Extract the [X, Y] coordinate from the center of the cell holding the provided text.  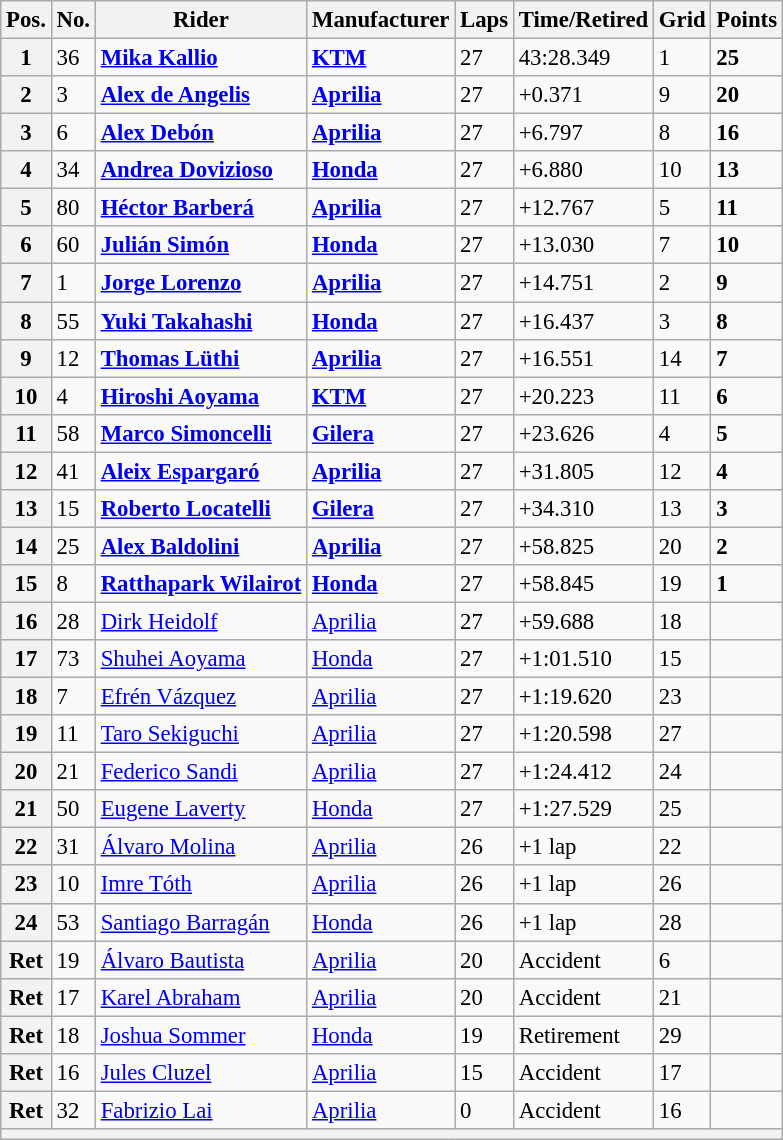
+34.310 [583, 509]
No. [73, 20]
50 [73, 809]
Points [746, 20]
55 [73, 321]
36 [73, 58]
+1:20.598 [583, 734]
29 [682, 1035]
+0.371 [583, 95]
Imre Tóth [200, 885]
Alex Baldolini [200, 546]
43:28.349 [583, 58]
Grid [682, 20]
32 [73, 1110]
Eugene Laverty [200, 809]
+13.030 [583, 245]
Roberto Locatelli [200, 509]
Karel Abraham [200, 997]
+23.626 [583, 433]
+16.551 [583, 358]
+1:19.620 [583, 697]
Julián Simón [200, 245]
+6.797 [583, 133]
Jules Cluzel [200, 1073]
31 [73, 847]
80 [73, 208]
Rider [200, 20]
+6.880 [583, 170]
+58.845 [583, 584]
+14.751 [583, 283]
+31.805 [583, 471]
+58.825 [583, 546]
+16.437 [583, 321]
Alex de Angelis [200, 95]
60 [73, 245]
Fabrizio Lai [200, 1110]
Thomas Lüthi [200, 358]
Ratthapark Wilairot [200, 584]
Álvaro Bautista [200, 960]
+59.688 [583, 621]
Aleix Espargaró [200, 471]
Mika Kallio [200, 58]
+1:24.412 [583, 772]
+1:27.529 [583, 809]
0 [484, 1110]
Jorge Lorenzo [200, 283]
Marco Simoncelli [200, 433]
Pos. [26, 20]
Manufacturer [381, 20]
Dirk Heidolf [200, 621]
+20.223 [583, 396]
Efrén Vázquez [200, 697]
Federico Sandi [200, 772]
Taro Sekiguchi [200, 734]
Shuhei Aoyama [200, 659]
Laps [484, 20]
Hiroshi Aoyama [200, 396]
Andrea Dovizioso [200, 170]
73 [73, 659]
+12.767 [583, 208]
34 [73, 170]
41 [73, 471]
Retirement [583, 1035]
Yuki Takahashi [200, 321]
Héctor Barberá [200, 208]
Álvaro Molina [200, 847]
58 [73, 433]
Santiago Barragán [200, 922]
Time/Retired [583, 20]
Joshua Sommer [200, 1035]
+1:01.510 [583, 659]
53 [73, 922]
Alex Debón [200, 133]
